Provide the [X, Y] coordinate of the cell's center where the given text is located.  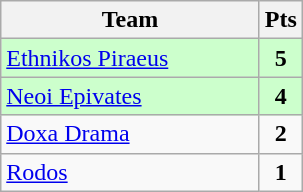
4 [280, 96]
Pts [280, 20]
1 [280, 172]
Team [130, 20]
Doxa Drama [130, 134]
Rodos [130, 172]
Ethnikos Piraeus [130, 58]
2 [280, 134]
5 [280, 58]
Neoi Epivates [130, 96]
